Extract the [x, y] coordinate from the center of the cell holding the provided text.  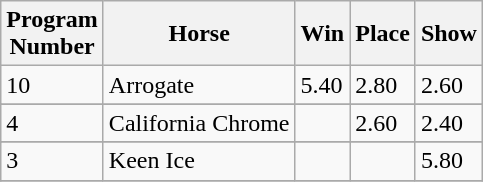
California Chrome [199, 123]
Horse [199, 34]
2.80 [383, 85]
10 [52, 85]
ProgramNumber [52, 34]
Show [448, 34]
3 [52, 161]
5.80 [448, 161]
Place [383, 34]
5.40 [322, 85]
Arrogate [199, 85]
4 [52, 123]
2.40 [448, 123]
Keen Ice [199, 161]
Win [322, 34]
